Return [X, Y] of the center of cell containing provided text 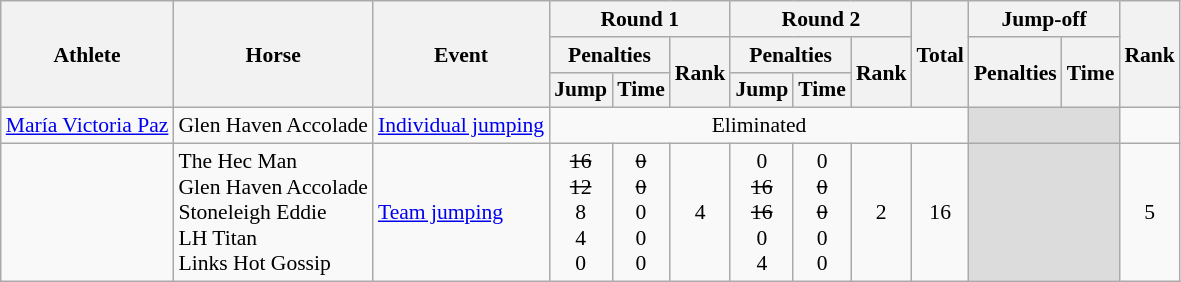
Round 1 [640, 19]
Team jumping [461, 213]
Athlete [88, 54]
Event [461, 54]
Individual jumping [461, 126]
5 [1150, 213]
1612840 [580, 213]
Eliminated [759, 126]
16 [940, 213]
Glen Haven Accolade [273, 126]
Horse [273, 54]
Round 2 [820, 19]
2 [882, 213]
0161604 [762, 213]
Total [940, 54]
Jump-off [1044, 19]
María Victoria Paz [88, 126]
The Hec ManGlen Haven AccoladeStoneleigh EddieLH TitanLinks Hot Gossip [273, 213]
4 [700, 213]
